Search for the cell housing the specified text and yield its (x, y) center coordinate. 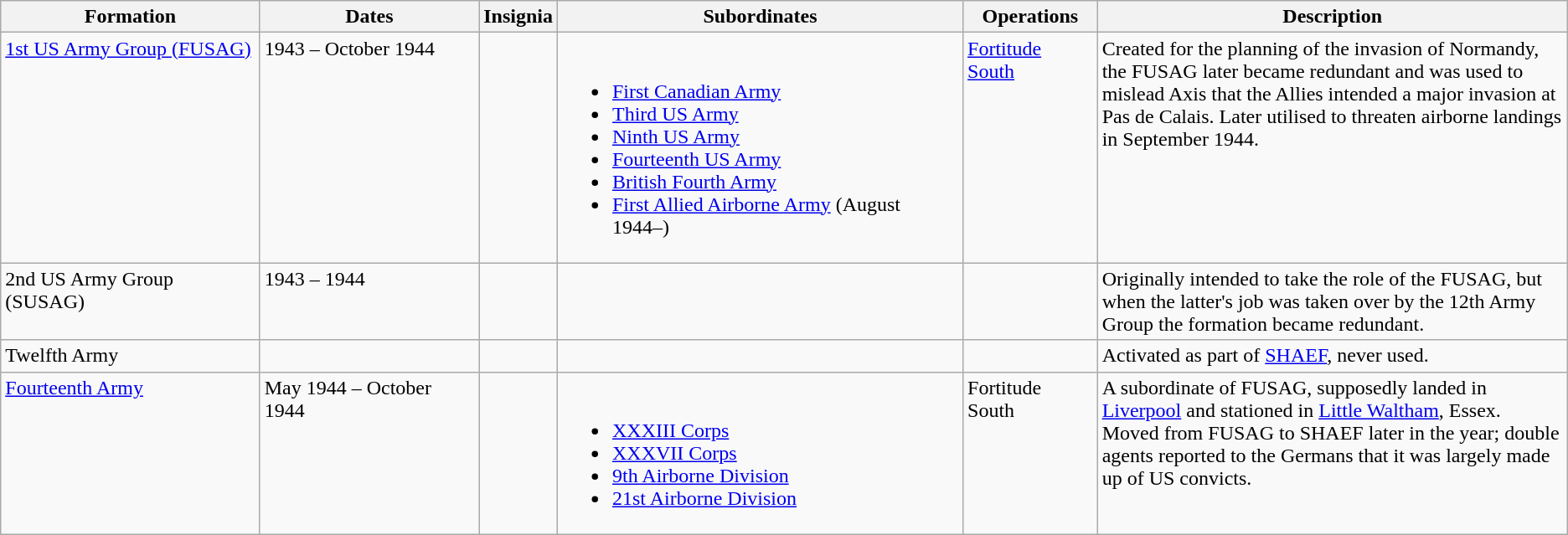
1st US Army Group (FUSAG) (131, 147)
Formation (131, 17)
Subordinates (760, 17)
Originally intended to take the role of the FUSAG, but when the latter's job was taken over by the 12th Army Group the formation became redundant. (1332, 301)
1943 – 1944 (369, 301)
Activated as part of SHAEF, never used. (1332, 356)
2nd US Army Group (SUSAG) (131, 301)
Description (1332, 17)
Dates (369, 17)
Operations (1030, 17)
XXXIII CorpsXXXVII Corps9th Airborne Division21st Airborne Division (760, 453)
1943 – October 1944 (369, 147)
Insignia (518, 17)
Twelfth Army (131, 356)
Fourteenth Army (131, 453)
May 1944 – October 1944 (369, 453)
First Canadian ArmyThird US ArmyNinth US ArmyFourteenth US ArmyBritish Fourth ArmyFirst Allied Airborne Army (August 1944–) (760, 147)
